Find where the given text appears and provide that cell's center as [X, Y] coordinate. 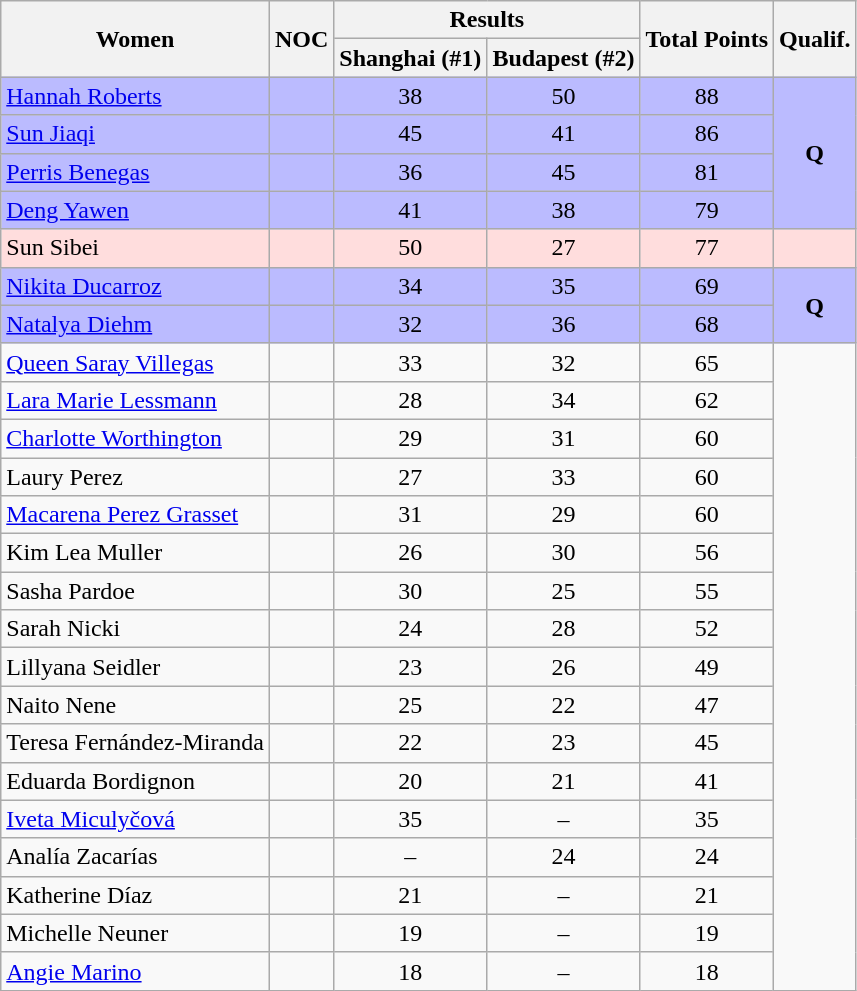
Lillyana Seidler [136, 667]
20 [410, 781]
69 [707, 286]
Katherine Díaz [136, 895]
Lara Marie Lessmann [136, 400]
Shanghai (#1) [410, 58]
Nikita Ducarroz [136, 286]
Sasha Pardoe [136, 591]
Michelle Neuner [136, 933]
79 [707, 210]
Qualif. [815, 39]
Budapest (#2) [564, 58]
Teresa Fernández-Miranda [136, 743]
62 [707, 400]
Sun Jiaqi [136, 134]
Deng Yawen [136, 210]
77 [707, 248]
Women [136, 39]
Results [487, 20]
81 [707, 172]
NOC [301, 39]
Analía Zacarías [136, 857]
Eduarda Bordignon [136, 781]
Natalya Diehm [136, 324]
Iveta Miculyčová [136, 819]
Sarah Nicki [136, 629]
Sun Sibei [136, 248]
Perris Benegas [136, 172]
Hannah Roberts [136, 96]
Charlotte Worthington [136, 438]
47 [707, 705]
Queen Saray Villegas [136, 362]
65 [707, 362]
68 [707, 324]
Naito Nene [136, 705]
Laury Perez [136, 477]
Kim Lea Muller [136, 553]
Angie Marino [136, 971]
52 [707, 629]
88 [707, 96]
Total Points [707, 39]
Macarena Perez Grasset [136, 515]
49 [707, 667]
55 [707, 591]
56 [707, 553]
86 [707, 134]
